Find where the given text appears and provide that cell's center as [X, Y] coordinate. 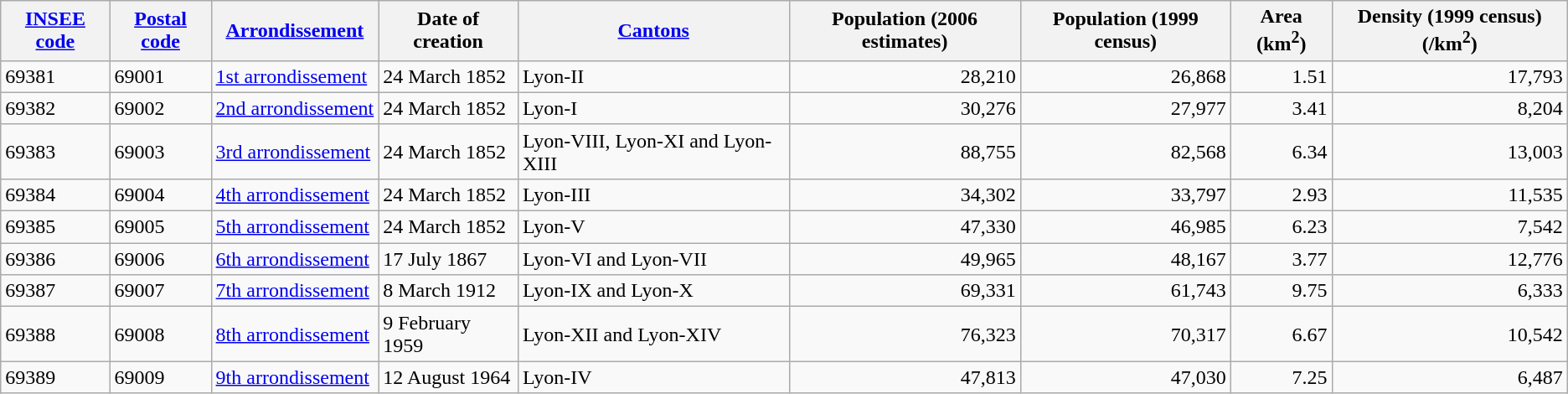
69387 [55, 291]
6.67 [1282, 334]
2nd arrondissement [295, 108]
69381 [55, 76]
6.34 [1282, 151]
47,330 [905, 227]
1st arrondissement [295, 76]
4th arrondissement [295, 194]
6th arrondissement [295, 259]
12,776 [1449, 259]
61,743 [1126, 291]
88,755 [905, 151]
82,568 [1126, 151]
Lyon-VI and Lyon-VII [653, 259]
69,331 [905, 291]
8 March 1912 [449, 291]
Population (1999 census) [1126, 31]
7,542 [1449, 227]
Lyon-XII and Lyon-XIV [653, 334]
6,487 [1449, 377]
Postal code [161, 31]
70,317 [1126, 334]
Area (km2) [1282, 31]
17,793 [1449, 76]
7.25 [1282, 377]
49,965 [905, 259]
33,797 [1126, 194]
9.75 [1282, 291]
69008 [161, 334]
9 February 1959 [449, 334]
Lyon-III [653, 194]
30,276 [905, 108]
INSEE code [55, 31]
28,210 [905, 76]
Lyon-IX and Lyon-X [653, 291]
8,204 [1449, 108]
8th arrondissement [295, 334]
69005 [161, 227]
Lyon-V [653, 227]
69389 [55, 377]
Lyon-II [653, 76]
6,333 [1449, 291]
Lyon-VIII, Lyon-XI and Lyon-XIII [653, 151]
17 July 1867 [449, 259]
3rd arrondissement [295, 151]
Date of creation [449, 31]
Lyon-I [653, 108]
26,868 [1126, 76]
Population (2006 estimates) [905, 31]
Lyon-IV [653, 377]
69006 [161, 259]
1.51 [1282, 76]
69007 [161, 291]
27,977 [1126, 108]
3.77 [1282, 259]
69004 [161, 194]
11,535 [1449, 194]
12 August 1964 [449, 377]
10,542 [1449, 334]
6.23 [1282, 227]
Cantons [653, 31]
9th arrondissement [295, 377]
47,813 [905, 377]
69384 [55, 194]
69009 [161, 377]
69382 [55, 108]
46,985 [1126, 227]
34,302 [905, 194]
69383 [55, 151]
69002 [161, 108]
69386 [55, 259]
69003 [161, 151]
2.93 [1282, 194]
3.41 [1282, 108]
69001 [161, 76]
69385 [55, 227]
Density (1999 census) (/km2) [1449, 31]
76,323 [905, 334]
48,167 [1126, 259]
13,003 [1449, 151]
5th arrondissement [295, 227]
69388 [55, 334]
47,030 [1126, 377]
Arrondissement [295, 31]
7th arrondissement [295, 291]
